Find where the given text appears and provide that cell's center as [x, y] coordinate. 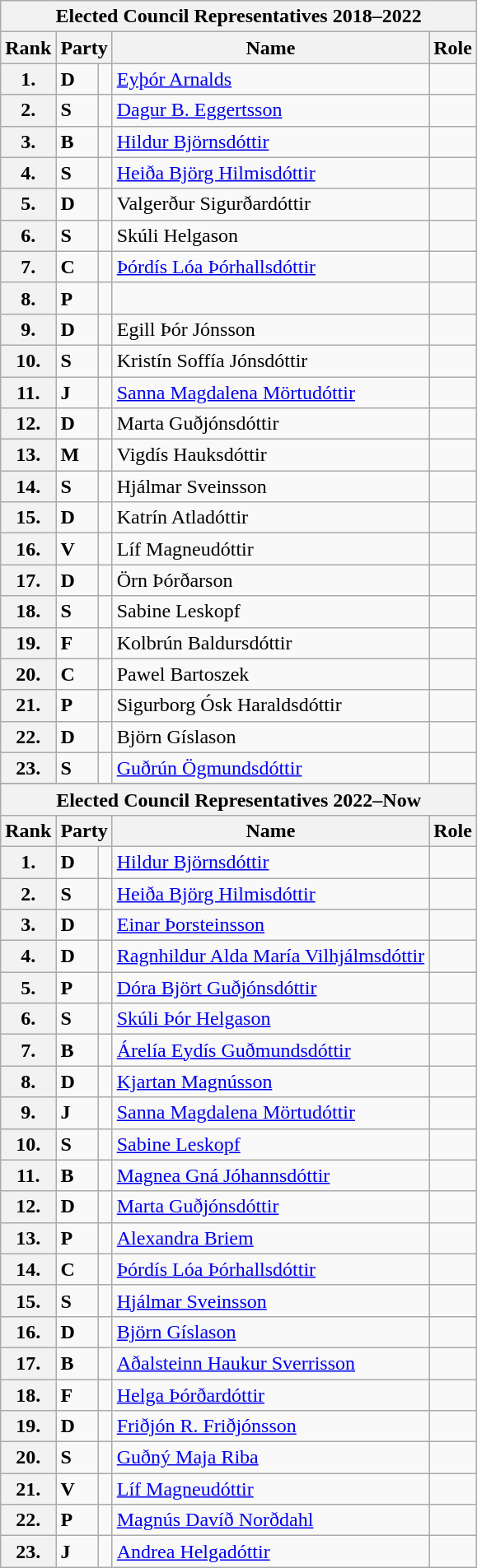
Aðalsteinn Haukur Sverrisson [270, 1363]
Pawel Bartoszek [270, 674]
Egill Þór Jónsson [270, 329]
Dóra Björt Guðjónsdóttir [270, 988]
Helga Þórðardóttir [270, 1395]
Kolbrún Baldursdóttir [270, 643]
Guðný Maja Riba [270, 1458]
Friðjón R. Friðjónsson [270, 1426]
Katrín Atladóttir [270, 518]
M [77, 455]
Eyþór Arnalds [270, 79]
Andrea Helgadóttir [270, 1552]
Árelía Eydís Guðmundsdóttir [270, 1050]
Kjartan Magnússon [270, 1082]
Elected Council Representatives 2018–2022 [239, 16]
Elected Council Representatives 2022–Now [239, 799]
Kristín Soffía Jónsdóttir [270, 361]
Sigurborg Ósk Haraldsdóttir [270, 705]
Magnús Davíð Norðdahl [270, 1520]
Ragnhildur Alda María Vilhjálmsdóttir [270, 956]
Vigdís Hauksdóttir [270, 455]
Alexandra Briem [270, 1238]
Dagur B. Eggertsson [270, 110]
Örn Þórðarson [270, 580]
Skúli Þór Helgason [270, 1019]
Skúli Helgason [270, 235]
Guðrún Ögmundsdóttir [270, 768]
Magnea Gná Jóhannsdóttir [270, 1175]
Valgerður Sigurðardóttir [270, 204]
Einar Þorsteinsson [270, 925]
